Return the [X, Y] coordinate for the center point of the cell that contains the specified text.  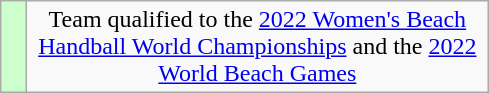
Team qualified to the 2022 Women's Beach Handball World Championships and the 2022 World Beach Games [258, 47]
